Pinpoint the cell where the given text exists, returning its [x, y] midpoint coordinate. 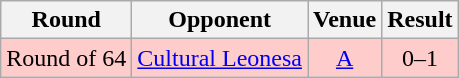
Cultural Leonesa [220, 58]
Round of 64 [66, 58]
Round [66, 20]
Opponent [220, 20]
0–1 [420, 58]
Venue [345, 20]
A [345, 58]
Result [420, 20]
